Output the (x, y) coordinate of the center of the cell containing the given text.  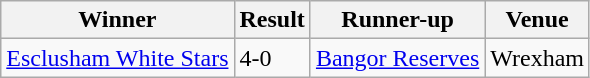
Bangor Reserves (397, 58)
Esclusham White Stars (118, 58)
Wrexham (538, 58)
Venue (538, 20)
Result (272, 20)
Winner (118, 20)
Runner-up (397, 20)
4-0 (272, 58)
